For the text-containing cell, return its midpoint in [x, y] coordinate format. 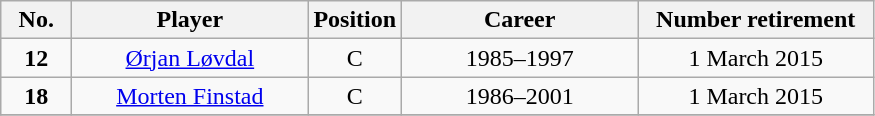
Ørjan Løvdal [190, 58]
12 [36, 58]
No. [36, 20]
Number retirement [756, 20]
1986–2001 [520, 96]
Player [190, 20]
18 [36, 96]
Morten Finstad [190, 96]
1985–1997 [520, 58]
Career [520, 20]
Position [355, 20]
